Locate the cell with the specified text and output its [X, Y] center coordinate. 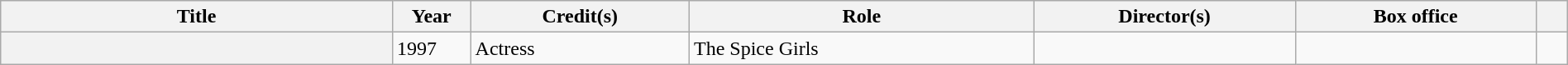
Role [862, 17]
1997 [432, 48]
Director(s) [1164, 17]
The Spice Girls [862, 48]
Actress [580, 48]
Box office [1416, 17]
Credit(s) [580, 17]
Title [197, 17]
Year [432, 17]
